Return (x, y) of the center of cell containing provided text 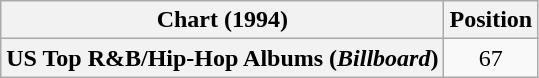
Position (491, 20)
67 (491, 58)
Chart (1994) (222, 20)
US Top R&B/Hip-Hop Albums (Billboard) (222, 58)
